Find where the given text appears and provide that cell's center as (X, Y) coordinate. 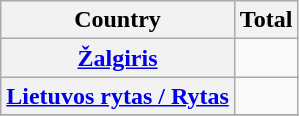
Lietuvos rytas / Rytas (118, 96)
Total (266, 20)
Žalgiris (118, 58)
Country (118, 20)
